Scan for the cell matching the given text and deliver its [x, y] coordinate at center. 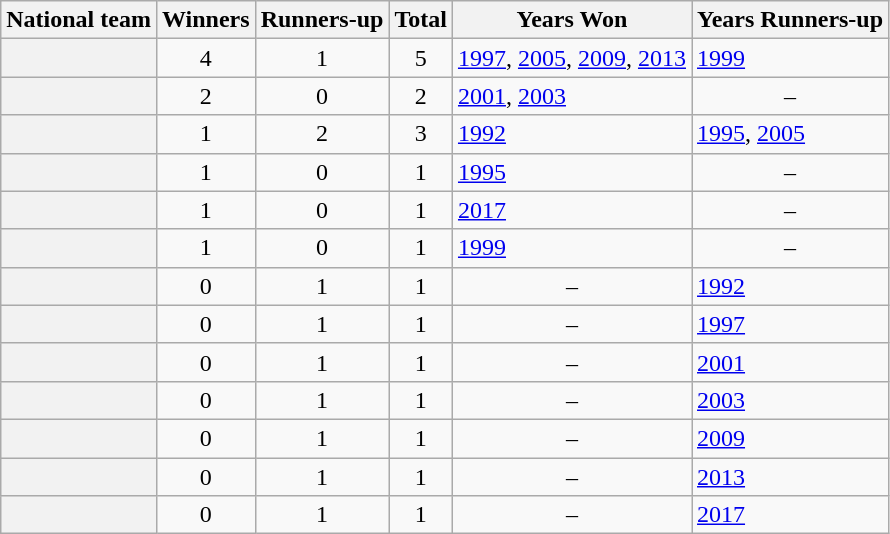
2009 [790, 438]
Winners [206, 20]
1995 [572, 172]
1995, 2005 [790, 134]
4 [206, 58]
1997 [790, 324]
Runners-up [322, 20]
National team [79, 20]
3 [421, 134]
2001 [790, 362]
1997, 2005, 2009, 2013 [572, 58]
2001, 2003 [572, 96]
2003 [790, 400]
2013 [790, 477]
Years Runners-up [790, 20]
Years Won [572, 20]
Total [421, 20]
5 [421, 58]
